For the text-containing cell, return its midpoint in [X, Y] coordinate format. 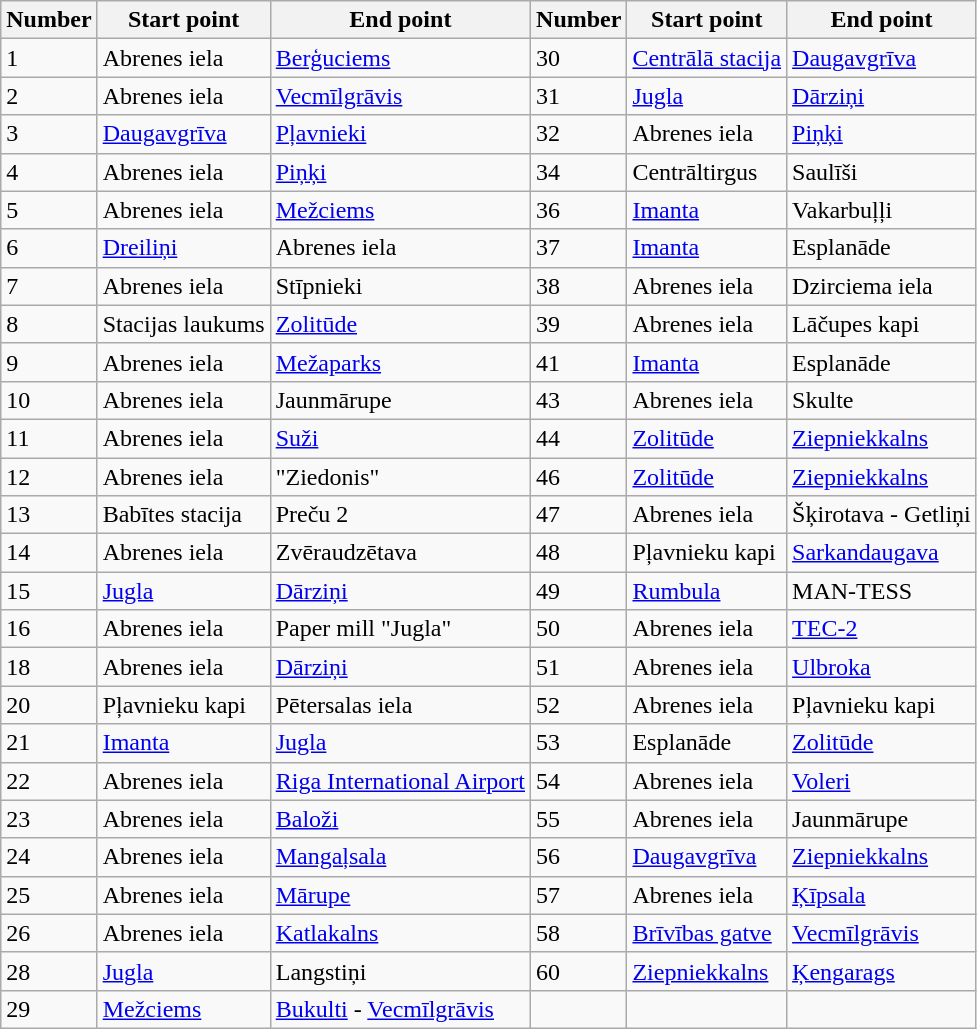
Babītes stacija [184, 515]
Brīvības gatve [707, 933]
23 [49, 819]
6 [49, 248]
54 [579, 781]
Ulbroka [882, 667]
36 [579, 210]
Lāčupes kapi [882, 324]
25 [49, 895]
34 [579, 172]
TEC-2 [882, 629]
48 [579, 553]
Preču 2 [400, 515]
28 [49, 971]
Riga International Airport [400, 781]
Zvēraudzētava [400, 553]
Skulte [882, 400]
31 [579, 96]
41 [579, 362]
16 [49, 629]
Katlakalns [400, 933]
51 [579, 667]
Dzirciema iela [882, 286]
26 [49, 933]
7 [49, 286]
3 [49, 134]
Voleri [882, 781]
Mežaparks [400, 362]
55 [579, 819]
9 [49, 362]
Vakarbuļļi [882, 210]
44 [579, 438]
5 [49, 210]
Pētersalas iela [400, 705]
Centrāltirgus [707, 172]
29 [49, 1009]
2 [49, 96]
Paper mill "Jugla" [400, 629]
56 [579, 857]
22 [49, 781]
1 [49, 58]
52 [579, 705]
Stacijas laukums [184, 324]
Langstiņi [400, 971]
Mārupe [400, 895]
MAN-TESS [882, 591]
Ķengarags [882, 971]
Suži [400, 438]
4 [49, 172]
32 [579, 134]
18 [49, 667]
Sarkandaugava [882, 553]
"Ziedonis" [400, 477]
Rumbula [707, 591]
8 [49, 324]
30 [579, 58]
Ķīpsala [882, 895]
Saulīši [882, 172]
12 [49, 477]
Baloži [400, 819]
21 [49, 743]
50 [579, 629]
Berģuciems [400, 58]
Stīpnieki [400, 286]
37 [579, 248]
38 [579, 286]
Bukulti - Vecmīlgrāvis [400, 1009]
24 [49, 857]
Šķirotava - Getliņi [882, 515]
47 [579, 515]
13 [49, 515]
53 [579, 743]
43 [579, 400]
57 [579, 895]
49 [579, 591]
20 [49, 705]
58 [579, 933]
Centrālā stacija [707, 58]
Dreiliņi [184, 248]
39 [579, 324]
10 [49, 400]
11 [49, 438]
14 [49, 553]
60 [579, 971]
Mangaļsala [400, 857]
46 [579, 477]
15 [49, 591]
Pļavnieki [400, 134]
